Return [X, Y] of the center of cell containing provided text 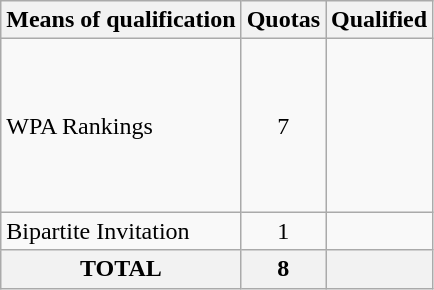
Bipartite Invitation [121, 231]
7 [283, 126]
Means of qualification [121, 20]
Qualified [380, 20]
Quotas [283, 20]
8 [283, 269]
TOTAL [121, 269]
WPA Rankings [121, 126]
1 [283, 231]
